Provide the (x, y) coordinate of the cell's center where the given text is located.  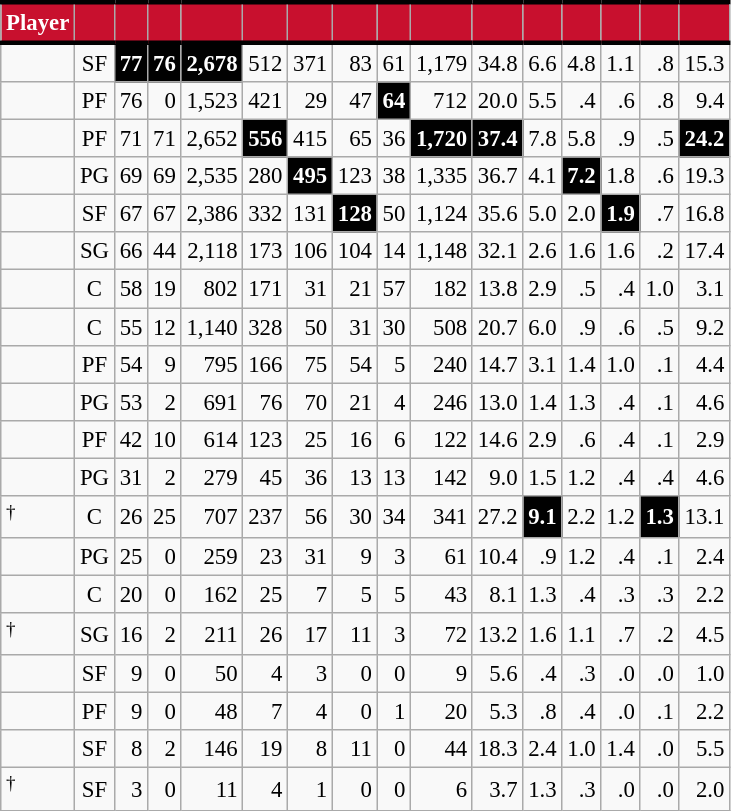
13.0 (497, 402)
142 (442, 477)
13.1 (704, 517)
9.4 (704, 101)
70 (310, 402)
5.3 (497, 712)
1,179 (442, 62)
37.4 (497, 139)
2,678 (212, 62)
691 (212, 402)
371 (310, 62)
1,720 (442, 139)
128 (354, 214)
57 (394, 289)
182 (442, 289)
2,118 (212, 251)
6.6 (542, 62)
146 (212, 749)
614 (212, 439)
24.2 (704, 139)
512 (266, 62)
6.0 (542, 327)
240 (442, 364)
1,140 (212, 327)
7.8 (542, 139)
237 (266, 517)
35.6 (497, 214)
9.0 (497, 477)
4.4 (704, 364)
171 (266, 289)
34 (394, 517)
48 (212, 712)
14 (394, 251)
2,652 (212, 139)
13.8 (497, 289)
4.8 (582, 62)
1.9 (620, 214)
45 (266, 477)
421 (266, 101)
802 (212, 289)
1.5 (542, 477)
341 (442, 517)
3.7 (497, 789)
32.1 (497, 251)
58 (130, 289)
14.6 (497, 439)
72 (442, 634)
2,535 (212, 176)
75 (310, 364)
5.0 (542, 214)
14.7 (497, 364)
1.8 (620, 176)
17 (310, 634)
29 (310, 101)
10 (164, 439)
106 (310, 251)
279 (212, 477)
556 (266, 139)
1,148 (442, 251)
4.5 (704, 634)
8.1 (497, 594)
332 (266, 214)
66 (130, 251)
162 (212, 594)
34.8 (497, 62)
36.7 (497, 176)
2,386 (212, 214)
12 (164, 327)
42 (130, 439)
495 (310, 176)
1,124 (442, 214)
5.6 (497, 674)
18.3 (497, 749)
23 (266, 557)
280 (266, 176)
5.8 (582, 139)
707 (212, 517)
38 (394, 176)
55 (130, 327)
Player (38, 22)
122 (442, 439)
10.4 (497, 557)
1,523 (212, 101)
47 (354, 101)
246 (442, 402)
16.8 (704, 214)
20.7 (497, 327)
64 (394, 101)
53 (130, 402)
328 (266, 327)
131 (310, 214)
4.1 (542, 176)
13.2 (497, 634)
2.6 (542, 251)
83 (354, 62)
20.0 (497, 101)
173 (266, 251)
104 (354, 251)
65 (354, 139)
15.3 (704, 62)
43 (442, 594)
712 (442, 101)
9.1 (542, 517)
56 (310, 517)
7.2 (582, 176)
77 (130, 62)
19.3 (704, 176)
17.4 (704, 251)
1,335 (442, 176)
211 (212, 634)
415 (310, 139)
259 (212, 557)
27.2 (497, 517)
508 (442, 327)
166 (266, 364)
795 (212, 364)
9.2 (704, 327)
